Return the [x, y] coordinate for the center point of the cell that contains the specified text.  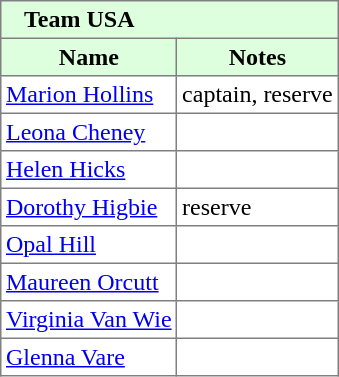
Glenna Vare [89, 357]
captain, reserve [258, 95]
Helen Hicks [89, 170]
Dorothy Higbie [89, 207]
Virginia Van Wie [89, 320]
Notes [258, 57]
Maureen Orcutt [89, 282]
Leona Cheney [89, 132]
Marion Hollins [89, 95]
Opal Hill [89, 245]
reserve [258, 207]
Team USA [170, 20]
Name [89, 57]
